From the cell containing the given text, extract its center point as [X, Y] coordinate. 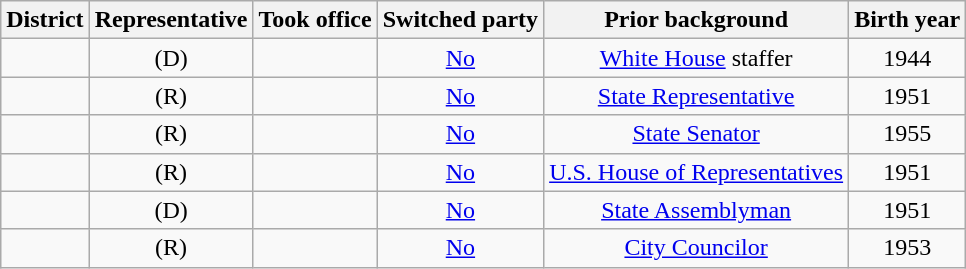
Switched party [460, 20]
Birth year [908, 20]
District [45, 20]
Representative [171, 20]
Took office [315, 20]
White House staffer [696, 58]
1953 [908, 248]
City Councilor [696, 248]
Prior background [696, 20]
1955 [908, 134]
State Representative [696, 96]
U.S. House of Representatives [696, 172]
1944 [908, 58]
State Senator [696, 134]
State Assemblyman [696, 210]
